Output the [x, y] coordinate of the center of the cell containing the given text.  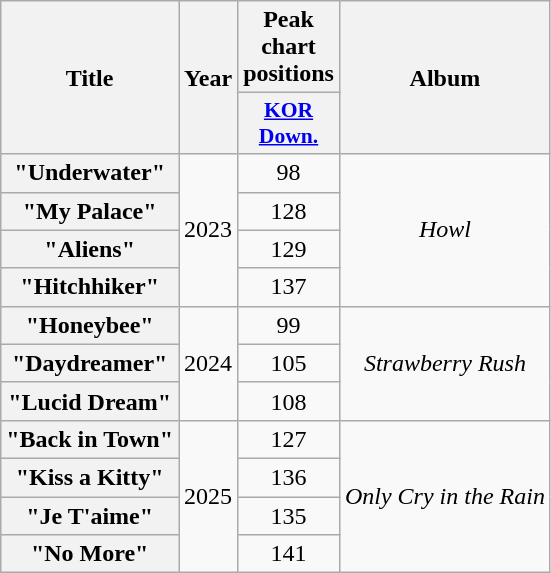
"Aliens" [90, 249]
"Kiss a Kitty" [90, 477]
Album [444, 78]
"Hitchhiker" [90, 287]
129 [289, 249]
98 [289, 173]
Howl [444, 230]
"My Palace" [90, 211]
127 [289, 439]
128 [289, 211]
2025 [208, 496]
2023 [208, 230]
"Back in Town" [90, 439]
141 [289, 554]
136 [289, 477]
Strawberry Rush [444, 363]
"No More" [90, 554]
Title [90, 78]
"Daydreamer" [90, 363]
"Je T'aime" [90, 515]
135 [289, 515]
KORDown. [289, 124]
Year [208, 78]
99 [289, 325]
"Honeybee" [90, 325]
Only Cry in the Rain [444, 496]
"Lucid Dream" [90, 401]
105 [289, 363]
137 [289, 287]
Peak chart positions [289, 47]
"Underwater" [90, 173]
108 [289, 401]
2024 [208, 363]
